Return [X, Y] of the center of cell containing provided text 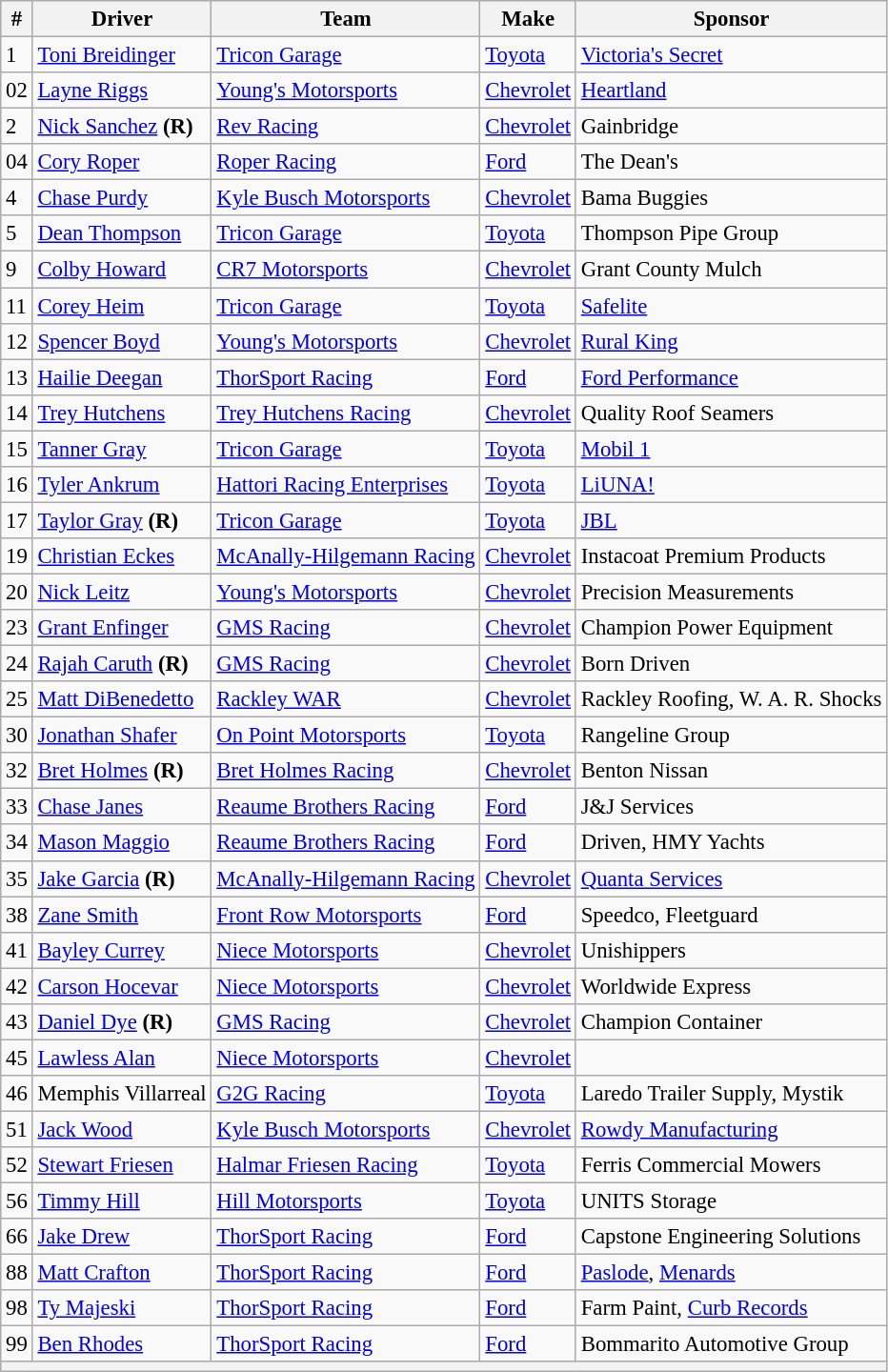
Tyler Ankrum [122, 485]
Capstone Engineering Solutions [731, 1237]
Thompson Pipe Group [731, 233]
Layne Riggs [122, 91]
Jake Garcia (R) [122, 878]
Bommarito Automotive Group [731, 1344]
98 [17, 1308]
Speedco, Fleetguard [731, 915]
Rajah Caruth (R) [122, 664]
Champion Power Equipment [731, 628]
Precision Measurements [731, 592]
Mason Maggio [122, 843]
Victoria's Secret [731, 55]
Colby Howard [122, 270]
Spencer Boyd [122, 341]
35 [17, 878]
2 [17, 127]
Make [528, 19]
Jonathan Shafer [122, 736]
Farm Paint, Curb Records [731, 1308]
# [17, 19]
Quality Roof Seamers [731, 413]
Hattori Racing Enterprises [346, 485]
Ben Rhodes [122, 1344]
Safelite [731, 306]
Christian Eckes [122, 556]
17 [17, 520]
Rowdy Manufacturing [731, 1129]
99 [17, 1344]
Tanner Gray [122, 449]
Zane Smith [122, 915]
Rangeline Group [731, 736]
Champion Container [731, 1022]
Team [346, 19]
Unishippers [731, 950]
Rackley Roofing, W. A. R. Shocks [731, 699]
Chase Janes [122, 807]
Matt DiBenedetto [122, 699]
9 [17, 270]
Matt Crafton [122, 1273]
Laredo Trailer Supply, Mystik [731, 1094]
Trey Hutchens [122, 413]
Gainbridge [731, 127]
Heartland [731, 91]
Roper Racing [346, 162]
Chase Purdy [122, 198]
16 [17, 485]
JBL [731, 520]
52 [17, 1165]
Worldwide Express [731, 986]
43 [17, 1022]
Daniel Dye (R) [122, 1022]
Trey Hutchens Racing [346, 413]
Instacoat Premium Products [731, 556]
42 [17, 986]
Rural King [731, 341]
24 [17, 664]
4 [17, 198]
51 [17, 1129]
Toni Breidinger [122, 55]
The Dean's [731, 162]
Grant County Mulch [731, 270]
34 [17, 843]
32 [17, 771]
Nick Sanchez (R) [122, 127]
66 [17, 1237]
Carson Hocevar [122, 986]
Nick Leitz [122, 592]
Memphis Villarreal [122, 1094]
13 [17, 377]
Benton Nissan [731, 771]
45 [17, 1058]
On Point Motorsports [346, 736]
5 [17, 233]
G2G Racing [346, 1094]
Bret Holmes Racing [346, 771]
23 [17, 628]
41 [17, 950]
1 [17, 55]
Hill Motorsports [346, 1201]
Ford Performance [731, 377]
Lawless Alan [122, 1058]
Born Driven [731, 664]
Driven, HMY Yachts [731, 843]
33 [17, 807]
88 [17, 1273]
25 [17, 699]
Bama Buggies [731, 198]
Paslode, Menards [731, 1273]
Quanta Services [731, 878]
Jake Drew [122, 1237]
Sponsor [731, 19]
46 [17, 1094]
11 [17, 306]
20 [17, 592]
04 [17, 162]
Jack Wood [122, 1129]
Ty Majeski [122, 1308]
Rev Racing [346, 127]
Driver [122, 19]
Mobil 1 [731, 449]
Stewart Friesen [122, 1165]
14 [17, 413]
12 [17, 341]
CR7 Motorsports [346, 270]
Bret Holmes (R) [122, 771]
LiUNA! [731, 485]
38 [17, 915]
Rackley WAR [346, 699]
Timmy Hill [122, 1201]
19 [17, 556]
Ferris Commercial Mowers [731, 1165]
Cory Roper [122, 162]
15 [17, 449]
30 [17, 736]
UNITS Storage [731, 1201]
J&J Services [731, 807]
02 [17, 91]
Front Row Motorsports [346, 915]
Halmar Friesen Racing [346, 1165]
Corey Heim [122, 306]
Taylor Gray (R) [122, 520]
Bayley Currey [122, 950]
Dean Thompson [122, 233]
Grant Enfinger [122, 628]
56 [17, 1201]
Hailie Deegan [122, 377]
